Locate the cell with the specified text and output its (x, y) center coordinate. 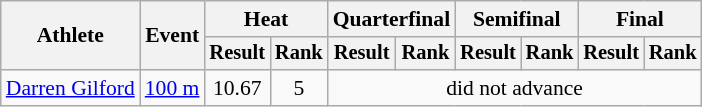
5 (299, 88)
Final (640, 19)
Event (172, 36)
10.67 (237, 88)
did not advance (515, 88)
Heat (266, 19)
Semifinal (516, 19)
Darren Gilford (70, 88)
Athlete (70, 36)
Quarterfinal (392, 19)
100 m (172, 88)
